Return the (X, Y) coordinate for the center point of the cell that contains the specified text.  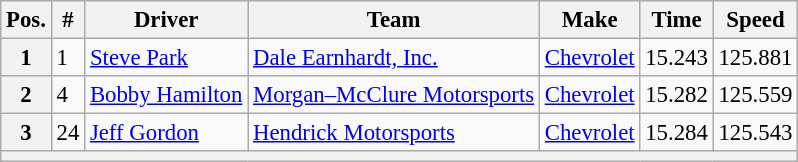
4 (68, 95)
15.284 (676, 133)
125.881 (756, 58)
Jeff Gordon (166, 133)
Steve Park (166, 58)
Morgan–McClure Motorsports (394, 95)
Driver (166, 20)
Time (676, 20)
Speed (756, 20)
Bobby Hamilton (166, 95)
Hendrick Motorsports (394, 133)
2 (26, 95)
Team (394, 20)
125.543 (756, 133)
15.243 (676, 58)
Make (589, 20)
Dale Earnhardt, Inc. (394, 58)
15.282 (676, 95)
125.559 (756, 95)
24 (68, 133)
Pos. (26, 20)
3 (26, 133)
# (68, 20)
